From the cell containing the given text, extract its center point as [x, y] coordinate. 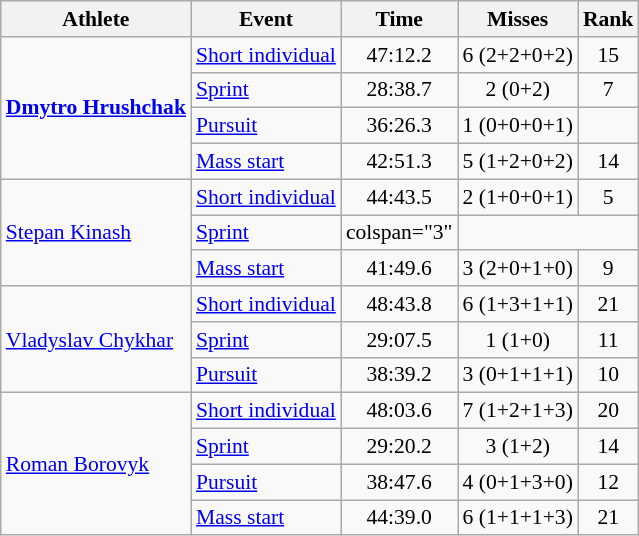
42:51.3 [400, 162]
36:26.3 [400, 126]
Event [266, 19]
Dmytro Hrushchak [96, 108]
12 [608, 482]
6 (1+1+1+3) [518, 518]
41:49.6 [400, 269]
7 (1+2+1+3) [518, 411]
20 [608, 411]
29:07.5 [400, 340]
28:38.7 [400, 90]
colspan="3" [400, 233]
11 [608, 340]
6 (2+2+0+2) [518, 55]
3 (2+0+1+0) [518, 269]
48:43.8 [400, 304]
5 (1+2+0+2) [518, 162]
5 [608, 197]
48:03.6 [400, 411]
2 (0+2) [518, 90]
4 (0+1+3+0) [518, 482]
Vladyslav Chykhar [96, 340]
6 (1+3+1+1) [518, 304]
3 (0+1+1+1) [518, 375]
44:43.5 [400, 197]
Athlete [96, 19]
Misses [518, 19]
1 (1+0) [518, 340]
10 [608, 375]
15 [608, 55]
29:20.2 [400, 447]
44:39.0 [400, 518]
7 [608, 90]
47:12.2 [400, 55]
Time [400, 19]
38:47.6 [400, 482]
2 (1+0+0+1) [518, 197]
Rank [608, 19]
Stepan Kinash [96, 232]
9 [608, 269]
38:39.2 [400, 375]
1 (0+0+0+1) [518, 126]
Roman Borovyk [96, 464]
3 (1+2) [518, 447]
